Search for the cell housing the specified text and yield its (x, y) center coordinate. 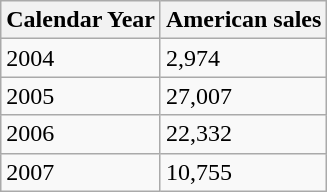
2004 (81, 58)
American sales (243, 20)
2007 (81, 172)
2005 (81, 96)
2,974 (243, 58)
27,007 (243, 96)
10,755 (243, 172)
Calendar Year (81, 20)
22,332 (243, 134)
2006 (81, 134)
